Determine the [X, Y] coordinate at the center of the cell enclosing the given text.  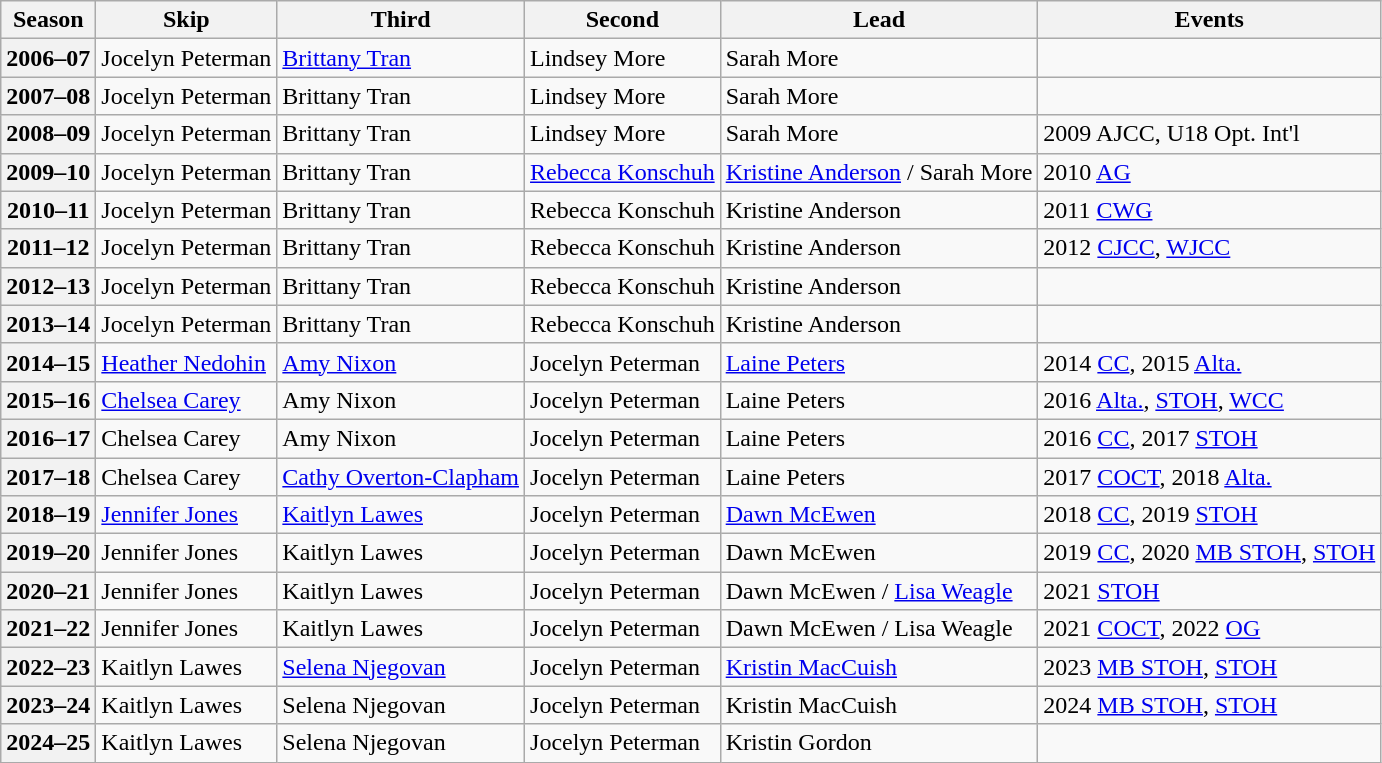
2016 Alta., STOH, WCC [1210, 400]
2007–08 [48, 96]
Events [1210, 20]
2012 CJCC, WJCC [1210, 248]
2006–07 [48, 58]
2022–23 [48, 667]
2018 CC, 2019 STOH [1210, 515]
Cathy Overton-Clapham [401, 477]
2010–11 [48, 210]
2010 AG [1210, 172]
2011–12 [48, 248]
Lead [879, 20]
2024–25 [48, 743]
2024 MB STOH, STOH [1210, 705]
2014 CC, 2015 Alta. [1210, 362]
2018–19 [48, 515]
2017–18 [48, 477]
Second [623, 20]
2023–24 [48, 705]
2020–21 [48, 591]
2016 CC, 2017 STOH [1210, 438]
2008–09 [48, 134]
Season [48, 20]
Kristine Anderson / Sarah More [879, 172]
2021 STOH [1210, 591]
2009 AJCC, U18 Opt. Int'l [1210, 134]
2017 COCT, 2018 Alta. [1210, 477]
Kristin Gordon [879, 743]
2014–15 [48, 362]
2016–17 [48, 438]
2021 COCT, 2022 OG [1210, 629]
Heather Nedohin [186, 362]
2012–13 [48, 286]
2009–10 [48, 172]
Third [401, 20]
2021–22 [48, 629]
2015–16 [48, 400]
Skip [186, 20]
2019 CC, 2020 MB STOH, STOH [1210, 553]
2019–20 [48, 553]
2013–14 [48, 324]
2011 CWG [1210, 210]
2023 MB STOH, STOH [1210, 667]
